For the text-containing cell, return its midpoint in [X, Y] coordinate format. 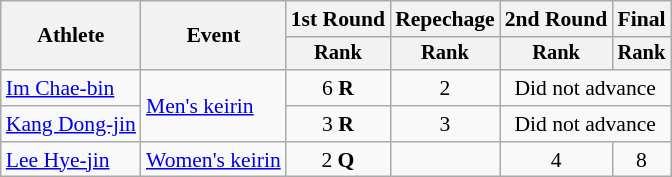
Im Chae-bin [71, 88]
Athlete [71, 36]
1st Round [338, 19]
2nd Round [556, 19]
3 R [338, 124]
Men's keirin [214, 106]
Kang Dong-jin [71, 124]
6 R [338, 88]
Final [641, 19]
Event [214, 36]
Repechage [445, 19]
3 [445, 124]
2 [445, 88]
